Find where the given text appears and provide that cell's center as (X, Y) coordinate. 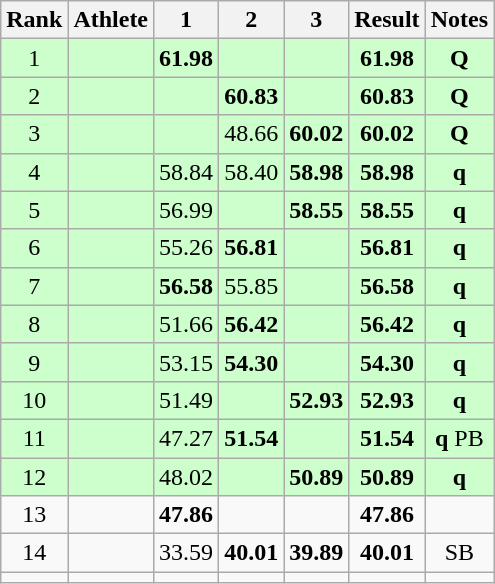
12 (34, 477)
Result (387, 20)
51.49 (186, 400)
58.84 (186, 172)
33.59 (186, 553)
8 (34, 324)
SB (459, 553)
48.66 (252, 134)
7 (34, 286)
Rank (34, 20)
56.99 (186, 210)
58.40 (252, 172)
48.02 (186, 477)
13 (34, 515)
14 (34, 553)
55.26 (186, 248)
q PB (459, 438)
53.15 (186, 362)
Notes (459, 20)
5 (34, 210)
47.27 (186, 438)
10 (34, 400)
6 (34, 248)
39.89 (316, 553)
4 (34, 172)
Athlete (111, 20)
51.66 (186, 324)
9 (34, 362)
55.85 (252, 286)
11 (34, 438)
